Search for the cell housing the specified text and yield its (x, y) center coordinate. 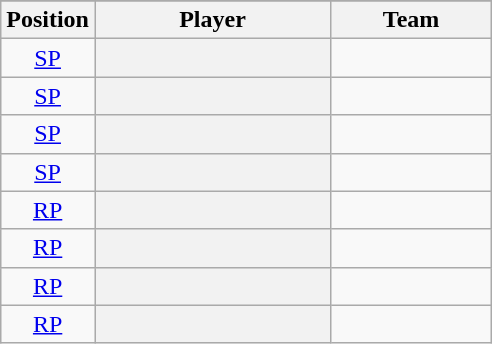
Team (412, 20)
Player (212, 20)
Position (48, 20)
